Detect which cell encompasses the target text, then output its [X, Y] center coordinate. 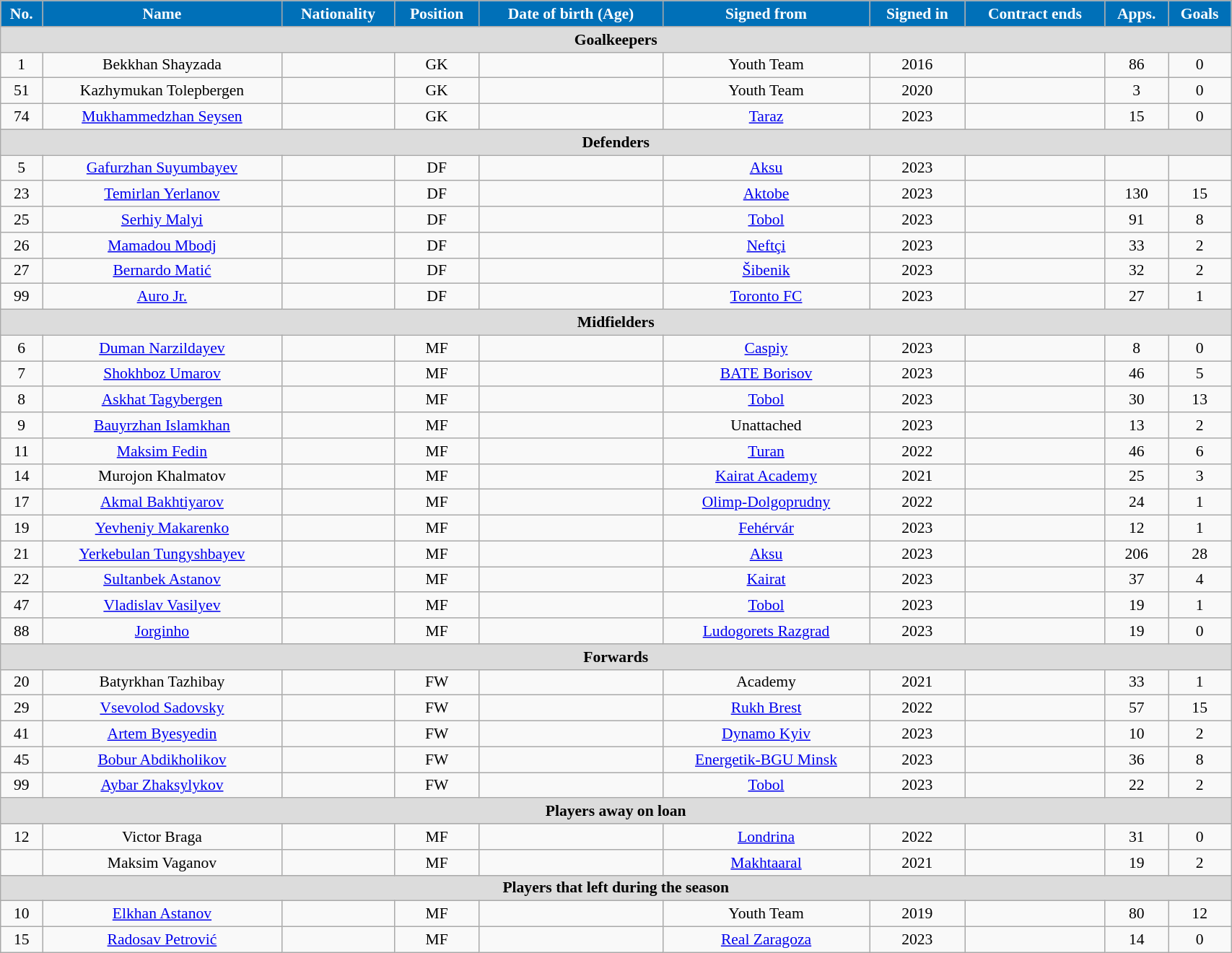
Bernardo Matić [162, 271]
Elkhan Astanov [162, 914]
Defenders [616, 142]
Name [162, 14]
No. [22, 14]
23 [22, 194]
Auro Jr. [162, 297]
Players away on loan [616, 811]
Forwards [616, 657]
Rukh Brest [766, 708]
88 [22, 631]
29 [22, 708]
130 [1137, 194]
Olimp-Dolgoprudny [766, 502]
Jorginho [162, 631]
Makhtaaral [766, 863]
Date of birth (Age) [570, 14]
24 [1137, 502]
31 [1137, 837]
Fehérvár [766, 528]
Taraz [766, 117]
Askhat Tagybergen [162, 400]
Murojon Khalmatov [162, 476]
Aktobe [766, 194]
BATE Borisov [766, 374]
11 [22, 451]
Yevheniy Makarenko [162, 528]
21 [22, 554]
206 [1137, 554]
Duman Narzildayev [162, 348]
Mukhammedzhan Seysen [162, 117]
47 [22, 606]
Signed in [918, 14]
Radosav Petrović [162, 940]
36 [1137, 760]
4 [1200, 580]
Real Zaragoza [766, 940]
Contract ends [1035, 14]
Signed from [766, 14]
Kairat Academy [766, 476]
Academy [766, 682]
Bauyrzhan Islamkhan [162, 425]
Vladislav Vasilyev [162, 606]
Players that left during the season [616, 888]
Londrina [766, 837]
2019 [918, 914]
2020 [918, 91]
Midfielders [616, 323]
Batyrkhan Tazhibay [162, 682]
Maksim Vaganov [162, 863]
Victor Braga [162, 837]
74 [22, 117]
Gafurzhan Suyumbayev [162, 168]
Kairat [766, 580]
28 [1200, 554]
Serhiy Malyi [162, 219]
Šibenik [766, 271]
9 [22, 425]
Aybar Zhaksylykov [162, 786]
Unattached [766, 425]
Toronto FC [766, 297]
26 [22, 245]
Dynamo Kyiv [766, 734]
Temirlan Yerlanov [162, 194]
91 [1137, 219]
80 [1137, 914]
57 [1137, 708]
Ludogorets Razgrad [766, 631]
Kazhymukan Tolepbergen [162, 91]
51 [22, 91]
Position [437, 14]
41 [22, 734]
32 [1137, 271]
Goalkeepers [616, 40]
Apps. [1137, 14]
Artem Byesyedin [162, 734]
Shokhboz Umarov [162, 374]
Sultanbek Astanov [162, 580]
Goals [1200, 14]
86 [1137, 65]
Energetik-BGU Minsk [766, 760]
20 [22, 682]
Bekkhan Shayzada [162, 65]
Neftçi [766, 245]
17 [22, 502]
37 [1137, 580]
Vsevolod Sadovsky [162, 708]
2016 [918, 65]
Turan [766, 451]
Akmal Bakhtiyarov [162, 502]
Bobur Abdikholikov [162, 760]
Maksim Fedin [162, 451]
Nationality [338, 14]
Mamadou Mbodj [162, 245]
45 [22, 760]
30 [1137, 400]
Caspiy [766, 348]
7 [22, 374]
Yerkebulan Tungyshbayev [162, 554]
